Determine the [x, y] coordinate at the center of the cell enclosing the given text.  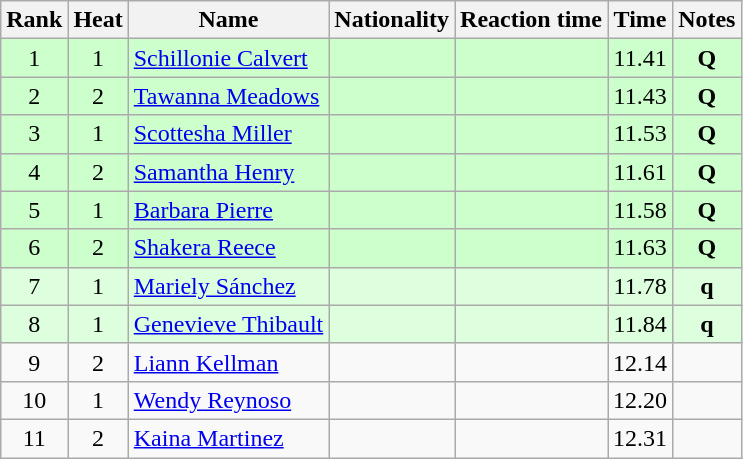
11.43 [640, 96]
9 [34, 362]
Liann Kellman [228, 362]
Rank [34, 20]
6 [34, 248]
Nationality [392, 20]
11.61 [640, 172]
8 [34, 324]
11.41 [640, 58]
11 [34, 438]
Reaction time [532, 20]
11.58 [640, 210]
4 [34, 172]
11.63 [640, 248]
Tawanna Meadows [228, 96]
12.20 [640, 400]
7 [34, 286]
Heat [98, 20]
3 [34, 134]
Schillonie Calvert [228, 58]
10 [34, 400]
Genevieve Thibault [228, 324]
12.14 [640, 362]
Time [640, 20]
11.78 [640, 286]
Notes [707, 20]
Wendy Reynoso [228, 400]
Name [228, 20]
5 [34, 210]
Kaina Martinez [228, 438]
12.31 [640, 438]
Samantha Henry [228, 172]
Scottesha Miller [228, 134]
Shakera Reece [228, 248]
11.53 [640, 134]
11.84 [640, 324]
Mariely Sánchez [228, 286]
Barbara Pierre [228, 210]
